Search for the cell housing the specified text and yield its [X, Y] center coordinate. 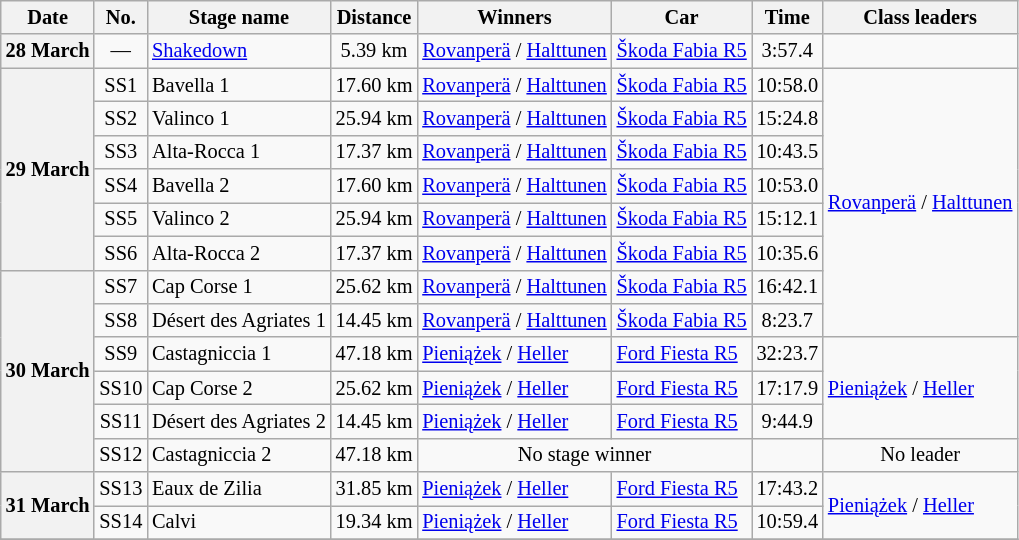
10:59.4 [788, 522]
16:42.1 [788, 287]
Calvi [239, 522]
Alta-Rocca 2 [239, 253]
Castagniccia 1 [239, 354]
Date [48, 17]
Valinco 1 [239, 118]
SS8 [120, 320]
Cap Corse 2 [239, 388]
28 March [48, 51]
SS12 [120, 455]
Valinco 2 [239, 219]
SS4 [120, 186]
9:44.9 [788, 421]
Class leaders [920, 17]
SS5 [120, 219]
SS1 [120, 85]
Bavella 2 [239, 186]
Distance [374, 17]
19.34 km [374, 522]
Eaux de Zilia [239, 489]
17:43.2 [788, 489]
Bavella 1 [239, 85]
Time [788, 17]
SS2 [120, 118]
— [120, 51]
10:53.0 [788, 186]
8:23.7 [788, 320]
SS13 [120, 489]
31.85 km [374, 489]
29 March [48, 169]
Alta-Rocca 1 [239, 152]
Castagniccia 2 [239, 455]
15:24.8 [788, 118]
Désert des Agriates 1 [239, 320]
No. [120, 17]
SS11 [120, 421]
31 March [48, 506]
3:57.4 [788, 51]
10:35.6 [788, 253]
SS10 [120, 388]
Stage name [239, 17]
30 March [48, 371]
17:17.9 [788, 388]
10:43.5 [788, 152]
32:23.7 [788, 354]
No stage winner [584, 455]
SS7 [120, 287]
SS3 [120, 152]
15:12.1 [788, 219]
No leader [920, 455]
Désert des Agriates 2 [239, 421]
SS9 [120, 354]
10:58.0 [788, 85]
SS6 [120, 253]
Shakedown [239, 51]
Winners [514, 17]
SS14 [120, 522]
Cap Corse 1 [239, 287]
Car [682, 17]
5.39 km [374, 51]
